Capture the cell that displays the provided text and extract its (X, Y) central coordinate. 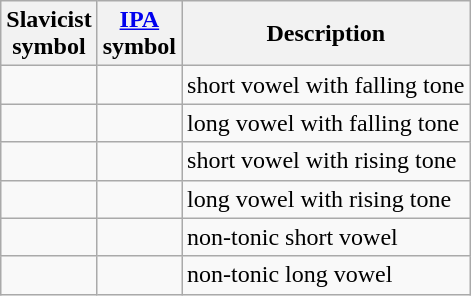
Slavicistsymbol (49, 34)
non-tonic short vowel (326, 237)
non-tonic long vowel (326, 275)
Description (326, 34)
short vowel with falling tone (326, 85)
long vowel with falling tone (326, 123)
long vowel with rising tone (326, 199)
short vowel with rising tone (326, 161)
IPAsymbol (139, 34)
